Capture the cell that displays the provided text and extract its (x, y) central coordinate. 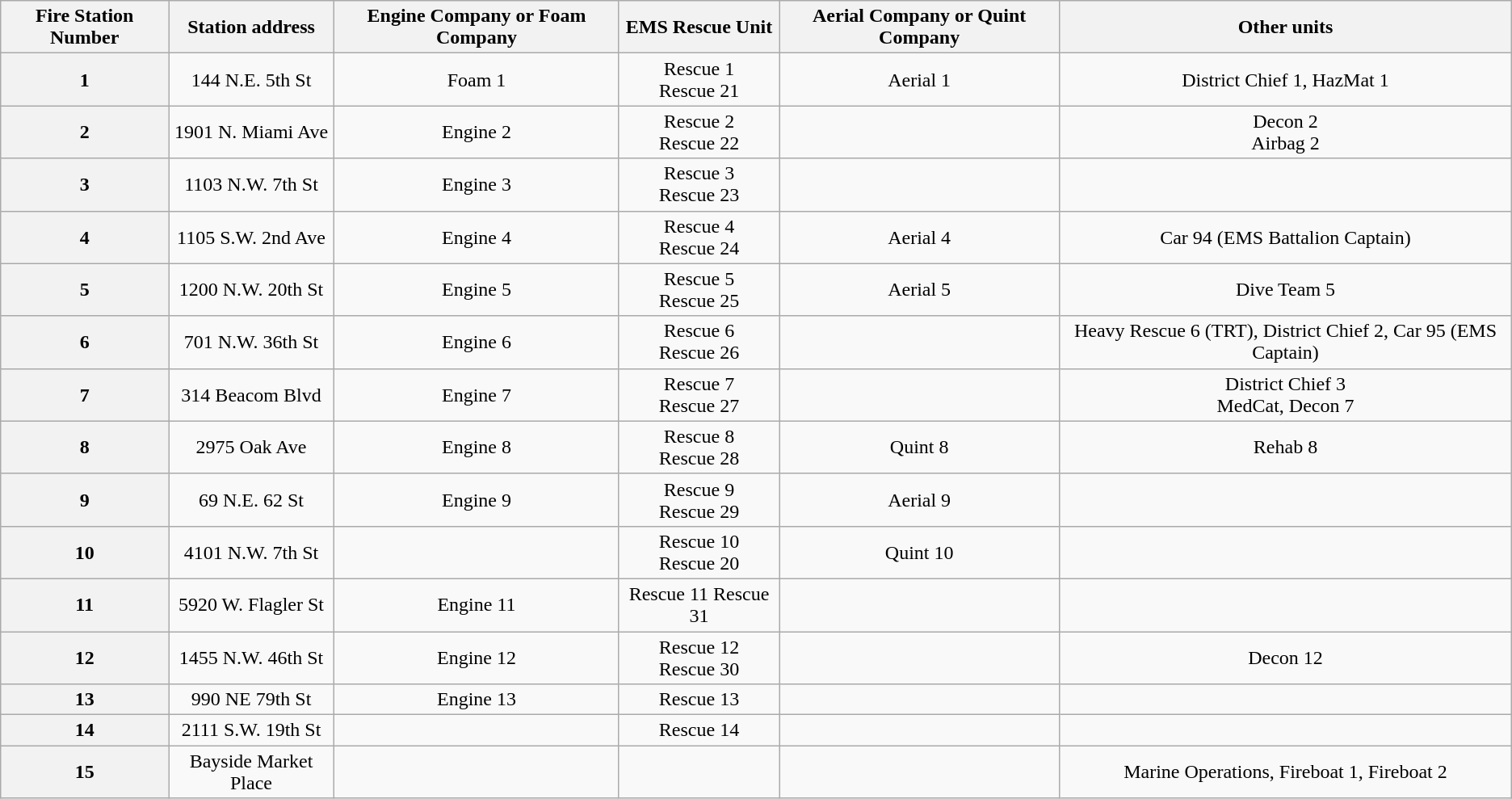
9 (85, 499)
69 N.E. 62 St (252, 499)
Other units (1286, 27)
Engine 8 (477, 448)
Rescue 1 Rescue 21 (699, 79)
Aerial Company or Quint Company (919, 27)
2 (85, 132)
Rescue 7Rescue 27 (699, 394)
13 (85, 700)
Rescue 12Rescue 30 (699, 658)
Engine 6 (477, 343)
Rescue 13 (699, 700)
District Chief 1, HazMat 1 (1286, 79)
Engine 3 (477, 184)
144 N.E. 5th St (252, 79)
Rescue 6Rescue 26 (699, 343)
10 (85, 553)
Foam 1 (477, 79)
Engine 4 (477, 238)
7 (85, 394)
Rescue 10Rescue 20 (699, 553)
1455 N.W. 46th St (252, 658)
5 (85, 289)
Aerial 5 (919, 289)
11 (85, 604)
EMS Rescue Unit (699, 27)
1105 S.W. 2nd Ave (252, 238)
701 N.W. 36th St (252, 343)
Rescue 9Rescue 29 (699, 499)
314 Beacom Blvd (252, 394)
990 NE 79th St (252, 700)
Rescue 3Rescue 23 (699, 184)
Rescue 14 (699, 730)
Rescue 4Rescue 24 (699, 238)
Engine 13 (477, 700)
4101 N.W. 7th St (252, 553)
Quint 8 (919, 448)
Engine 9 (477, 499)
1103 N.W. 7th St (252, 184)
Engine 7 (477, 394)
Fire Station Number (85, 27)
Station address (252, 27)
Quint 10 (919, 553)
Rescue 2Rescue 22 (699, 132)
6 (85, 343)
Aerial 1 (919, 79)
Rescue 5Rescue 25 (699, 289)
1 (85, 79)
8 (85, 448)
2975 Oak Ave (252, 448)
Marine Operations, Fireboat 1, Fireboat 2 (1286, 772)
2111 S.W. 19th St (252, 730)
Aerial 9 (919, 499)
3 (85, 184)
Car 94 (EMS Battalion Captain) (1286, 238)
Rehab 8 (1286, 448)
Decon 2Airbag 2 (1286, 132)
Engine 2 (477, 132)
Dive Team 5 (1286, 289)
14 (85, 730)
5920 W. Flagler St (252, 604)
15 (85, 772)
Engine 11 (477, 604)
Rescue 11 Rescue 31 (699, 604)
Engine Company or Foam Company (477, 27)
Engine 12 (477, 658)
Engine 5 (477, 289)
Decon 12 (1286, 658)
1200 N.W. 20th St (252, 289)
4 (85, 238)
District Chief 3MedCat, Decon 7 (1286, 394)
Bayside Market Place (252, 772)
Aerial 4 (919, 238)
1901 N. Miami Ave (252, 132)
Rescue 8Rescue 28 (699, 448)
Heavy Rescue 6 (TRT), District Chief 2, Car 95 (EMS Captain) (1286, 343)
12 (85, 658)
